For the text-containing cell, return its midpoint in [x, y] coordinate format. 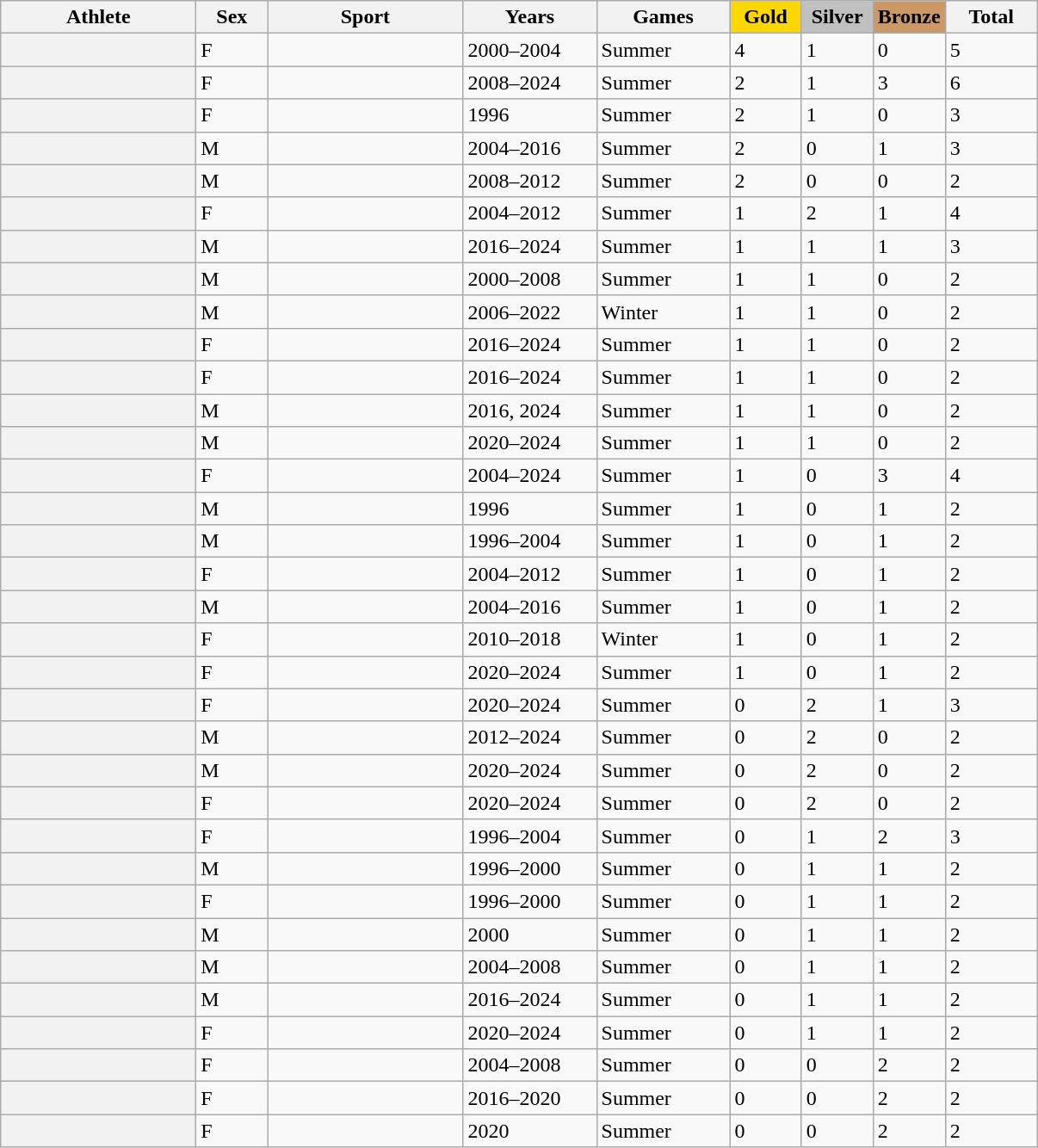
Sex [232, 17]
Years [530, 17]
2000–2008 [530, 279]
2004–2024 [530, 476]
2010–2018 [530, 639]
Athlete [98, 17]
6 [992, 83]
2008–2024 [530, 83]
5 [992, 50]
2012–2024 [530, 738]
2006–2022 [530, 312]
2008–2012 [530, 181]
Sport [365, 17]
2000–2004 [530, 50]
Total [992, 17]
Silver [837, 17]
2016–2020 [530, 1098]
Games [663, 17]
2016, 2024 [530, 410]
2000 [530, 934]
Gold [766, 17]
2020 [530, 1131]
Bronze [909, 17]
